Extract the (X, Y) coordinate from the center of the cell holding the provided text.  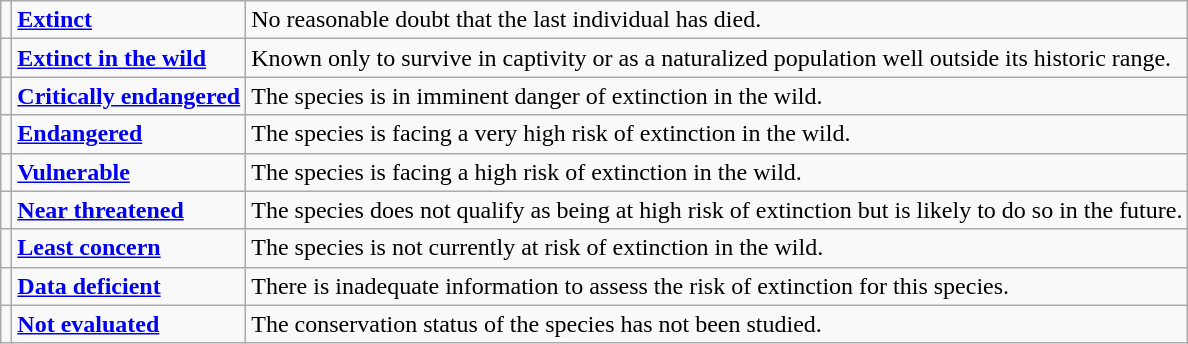
No reasonable doubt that the last individual has died. (717, 20)
Vulnerable (129, 172)
Data deficient (129, 286)
There is inadequate information to assess the risk of extinction for this species. (717, 286)
Extinct (129, 20)
Known only to survive in captivity or as a naturalized population well outside its historic range. (717, 58)
Not evaluated (129, 324)
The species is facing a very high risk of extinction in the wild. (717, 134)
The species is not currently at risk of extinction in the wild. (717, 248)
Near threatened (129, 210)
Critically endangered (129, 96)
The species is facing a high risk of extinction in the wild. (717, 172)
Endangered (129, 134)
Least concern (129, 248)
The conservation status of the species has not been studied. (717, 324)
Extinct in the wild (129, 58)
The species does not qualify as being at high risk of extinction but is likely to do so in the future. (717, 210)
The species is in imminent danger of extinction in the wild. (717, 96)
